Identify which cell holds the provided text, then report its (x, y) central coordinate. 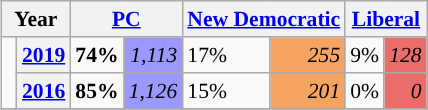
Year (36, 19)
2019 (44, 55)
2016 (44, 91)
255 (308, 55)
PC (126, 19)
Liberal (386, 19)
128 (406, 55)
New Democratic (264, 19)
17% (226, 55)
9% (364, 55)
85% (96, 91)
1,113 (154, 55)
201 (308, 91)
15% (226, 91)
1,126 (154, 91)
74% (96, 55)
0% (364, 91)
0 (406, 91)
